Capture the cell that displays the provided text and extract its [x, y] central coordinate. 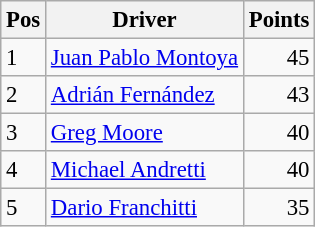
4 [24, 170]
Dario Franchitti [145, 208]
35 [278, 208]
45 [278, 58]
1 [24, 58]
Michael Andretti [145, 170]
Greg Moore [145, 133]
Driver [145, 20]
Pos [24, 20]
Adrián Fernández [145, 95]
2 [24, 95]
Juan Pablo Montoya [145, 58]
5 [24, 208]
Points [278, 20]
3 [24, 133]
43 [278, 95]
